Pinpoint the cell where the given text exists, returning its (x, y) midpoint coordinate. 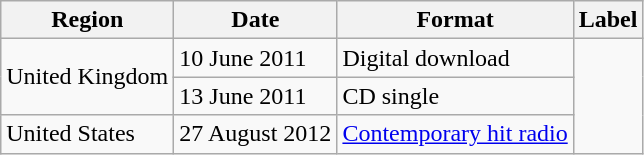
United States (88, 134)
Region (88, 20)
13 June 2011 (256, 96)
Label (608, 20)
10 June 2011 (256, 58)
Contemporary hit radio (455, 134)
27 August 2012 (256, 134)
Format (455, 20)
Digital download (455, 58)
Date (256, 20)
United Kingdom (88, 77)
CD single (455, 96)
